Identify which cell holds the provided text, then report its (X, Y) central coordinate. 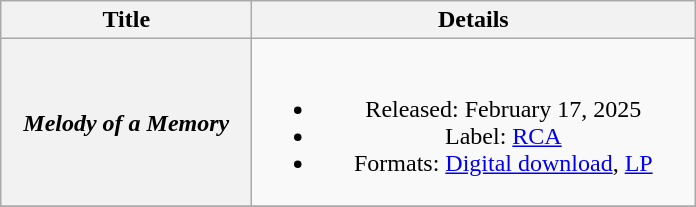
Released: February 17, 2025Label: RCAFormats: Digital download, LP (474, 122)
Title (126, 20)
Melody of a Memory (126, 122)
Details (474, 20)
